For the text-containing cell, return its midpoint in [X, Y] coordinate format. 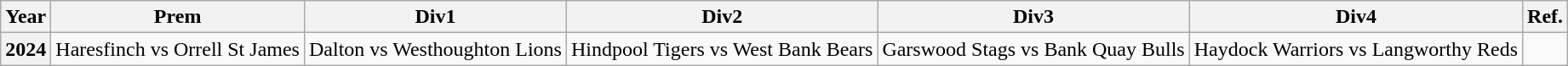
Year [26, 17]
Dalton vs Westhoughton Lions [435, 49]
Div1 [435, 17]
Div2 [722, 17]
Ref. [1546, 17]
2024 [26, 49]
Garswood Stags vs Bank Quay Bulls [1033, 49]
Prem [178, 17]
Div3 [1033, 17]
Div4 [1355, 17]
Hindpool Tigers vs West Bank Bears [722, 49]
Haydock Warriors vs Langworthy Reds [1355, 49]
Haresfinch vs Orrell St James [178, 49]
